Pinpoint the cell where the given text exists, returning its (x, y) midpoint coordinate. 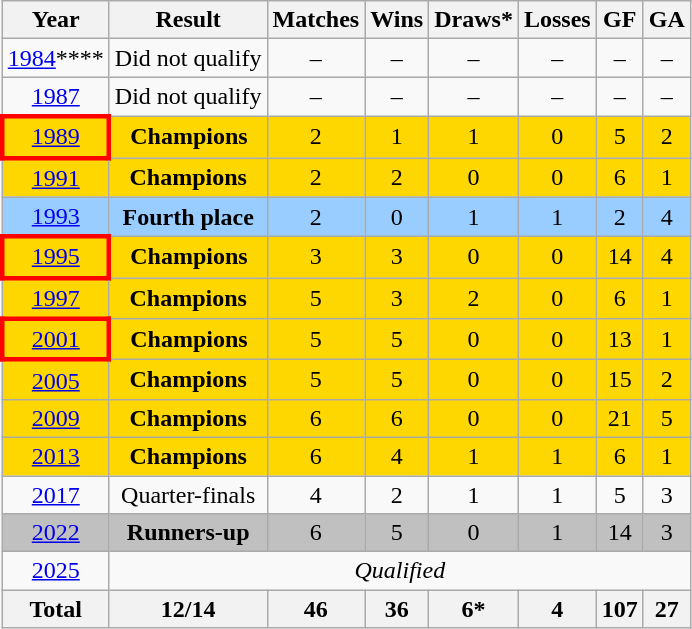
Total (56, 609)
Fourth place (188, 217)
1995 (56, 258)
21 (620, 418)
1984**** (56, 58)
2022 (56, 533)
13 (620, 340)
2009 (56, 418)
Draws* (474, 20)
1991 (56, 178)
2005 (56, 380)
36 (397, 609)
Quarter-finals (188, 495)
1997 (56, 298)
6* (474, 609)
12/14 (188, 609)
2017 (56, 495)
Year (56, 20)
46 (316, 609)
Losses (557, 20)
GF (620, 20)
27 (666, 609)
Qualified (400, 571)
GA (666, 20)
15 (620, 380)
Wins (397, 20)
Runners-up (188, 533)
1987 (56, 97)
107 (620, 609)
1989 (56, 136)
2001 (56, 340)
1993 (56, 217)
2025 (56, 571)
2013 (56, 456)
Result (188, 20)
Matches (316, 20)
